Capture the cell that displays the provided text and extract its [X, Y] central coordinate. 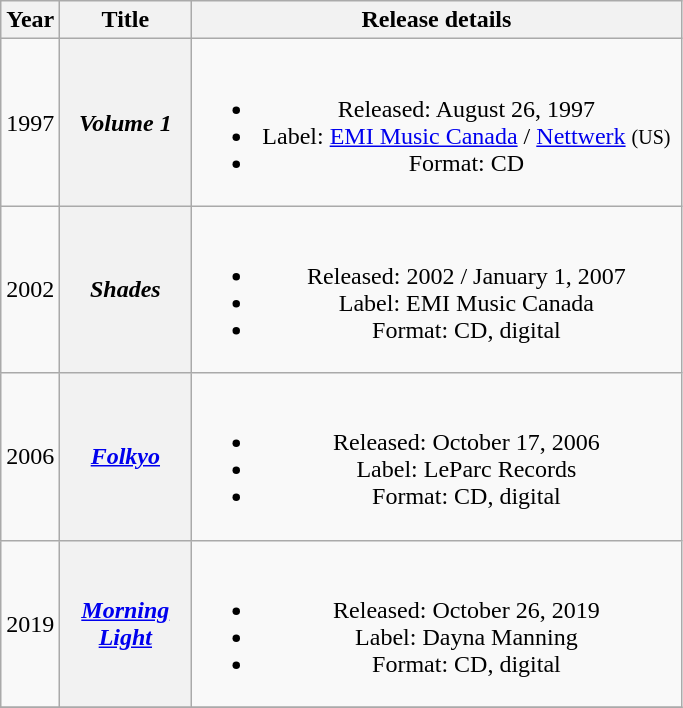
2019 [30, 624]
2006 [30, 456]
Year [30, 20]
Released: October 17, 2006Label: LeParc RecordsFormat: CD, digital [436, 456]
Morning Light [126, 624]
Release details [436, 20]
2002 [30, 290]
1997 [30, 122]
Volume 1 [126, 122]
Folkyo [126, 456]
Released: October 26, 2019Label: Dayna ManningFormat: CD, digital [436, 624]
Released: August 26, 1997Label: EMI Music Canada / Nettwerk (US)Format: CD [436, 122]
Shades [126, 290]
Title [126, 20]
Released: 2002 / January 1, 2007Label: EMI Music CanadaFormat: CD, digital [436, 290]
